Extract the (x, y) coordinate from the center of the cell holding the provided text.  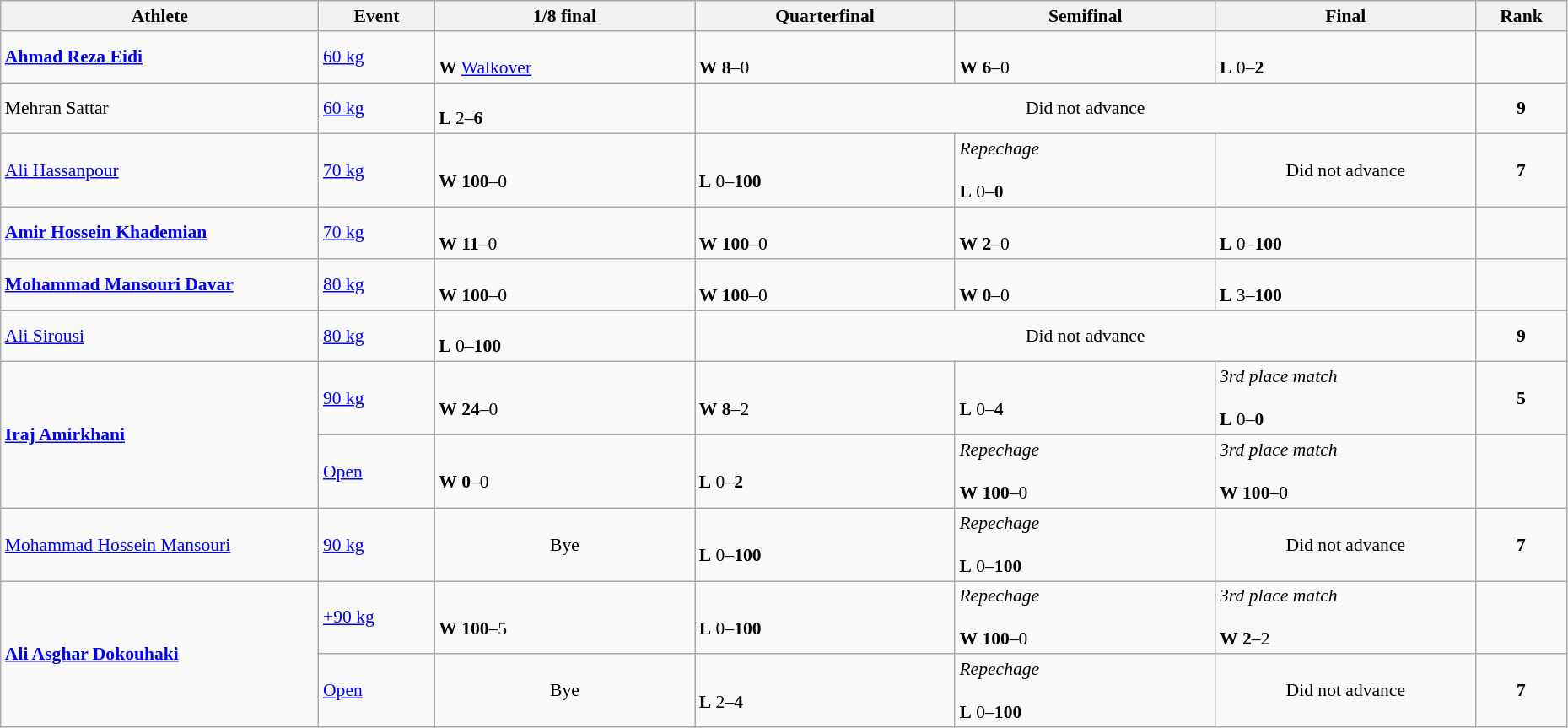
Ali Hassanpour (160, 170)
W 6–0 (1085, 57)
Mohammad Hossein Mansouri (160, 545)
L 2–6 (565, 108)
L 2–4 (825, 692)
W 2–0 (1085, 233)
L 3–100 (1346, 285)
Ahmad Reza Eidi (160, 57)
Quarterfinal (825, 16)
RepechageL 0–0 (1085, 170)
Mehran Sattar (160, 108)
Semifinal (1085, 16)
W 24–0 (565, 398)
5 (1522, 398)
Rank (1522, 16)
Final (1346, 16)
W Walkover (565, 57)
Ali Sirousi (160, 336)
Mohammad Mansouri Davar (160, 285)
3rd place matchW 100–0 (1346, 472)
Iraj Amirkhani (160, 435)
Athlete (160, 16)
W 11–0 (565, 233)
3rd place matchW 2–2 (1346, 617)
W 100–5 (565, 617)
Ali Asghar Dokouhaki (160, 655)
Amir Hossein Khademian (160, 233)
W 8–0 (825, 57)
1/8 final (565, 16)
Event (376, 16)
L 0–4 (1085, 398)
W 8–2 (825, 398)
3rd place matchL 0–0 (1346, 398)
+90 kg (376, 617)
